Scan for the cell matching the given text and deliver its (X, Y) coordinate at center. 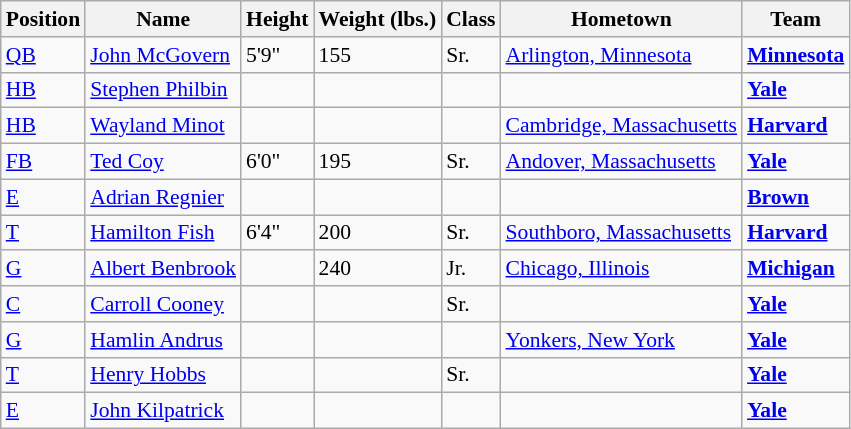
Henry Hobbs (163, 375)
Hamilton Fish (163, 233)
Adrian Regnier (163, 197)
Team (796, 19)
Arlington, Minnesota (622, 55)
5'9" (277, 55)
Ted Coy (163, 162)
Name (163, 19)
Wayland Minot (163, 126)
Weight (lbs.) (378, 19)
Stephen Philbin (163, 90)
240 (378, 269)
200 (378, 233)
Minnesota (796, 55)
Hometown (622, 19)
6'4" (277, 233)
QB (43, 55)
Michigan (796, 269)
C (43, 304)
Position (43, 19)
John McGovern (163, 55)
Brown (796, 197)
Jr. (470, 269)
Andover, Massachusetts (622, 162)
FB (43, 162)
Class (470, 19)
Southboro, Massachusetts (622, 233)
6'0" (277, 162)
Carroll Cooney (163, 304)
Hamlin Andrus (163, 340)
195 (378, 162)
Height (277, 19)
Chicago, Illinois (622, 269)
Albert Benbrook (163, 269)
Cambridge, Massachusetts (622, 126)
Yonkers, New York (622, 340)
John Kilpatrick (163, 411)
155 (378, 55)
